Provide the [X, Y] coordinate of the cell's center where the given text is located.  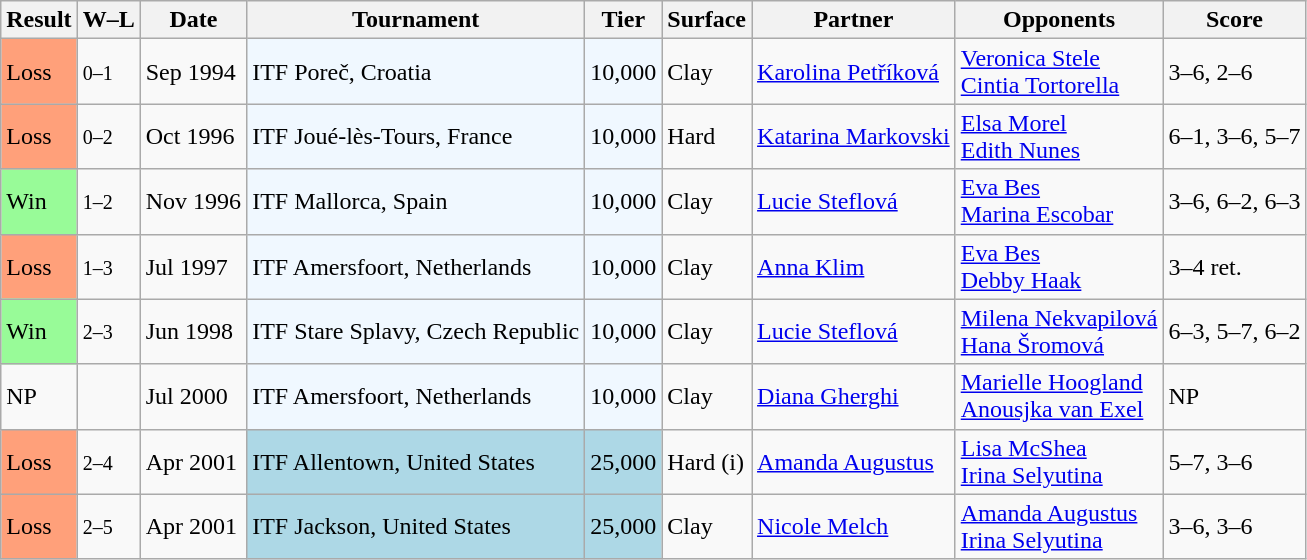
ITF Allentown, United States [416, 462]
6–3, 5–7, 6–2 [1234, 332]
W–L [108, 20]
Oct 1996 [193, 136]
5–7, 3–6 [1234, 462]
Nicole Melch [854, 526]
Hard (i) [707, 462]
3–6, 3–6 [1234, 526]
2–3 [108, 332]
0–2 [108, 136]
3–4 ret. [1234, 266]
2–4 [108, 462]
Milena Nekvapilová Hana Šromová [1059, 332]
Karolina Petříková [854, 72]
Result [39, 20]
1–2 [108, 202]
1–3 [108, 266]
Surface [707, 20]
Amanda Augustus [854, 462]
3–6, 6–2, 6–3 [1234, 202]
Sep 1994 [193, 72]
Jul 2000 [193, 396]
6–1, 3–6, 5–7 [1234, 136]
Katarina Markovski [854, 136]
Tournament [416, 20]
Date [193, 20]
ITF Jackson, United States [416, 526]
Veronica Stele Cintia Tortorella [1059, 72]
3–6, 2–6 [1234, 72]
Elsa Morel Edith Nunes [1059, 136]
ITF Stare Splavy, Czech Republic [416, 332]
ITF Poreč, Croatia [416, 72]
Eva Bes Marina Escobar [1059, 202]
Amanda Augustus Irina Selyutina [1059, 526]
2–5 [108, 526]
Score [1234, 20]
ITF Joué-lès-Tours, France [416, 136]
ITF Mallorca, Spain [416, 202]
Anna Klim [854, 266]
Diana Gherghi [854, 396]
0–1 [108, 72]
Hard [707, 136]
Marielle Hoogland Anousjka van Exel [1059, 396]
Eva Bes Debby Haak [1059, 266]
Lisa McShea Irina Selyutina [1059, 462]
Jul 1997 [193, 266]
Opponents [1059, 20]
Nov 1996 [193, 202]
Tier [624, 20]
Jun 1998 [193, 332]
Partner [854, 20]
